Extract the (x, y) coordinate from the center of the cell holding the provided text.  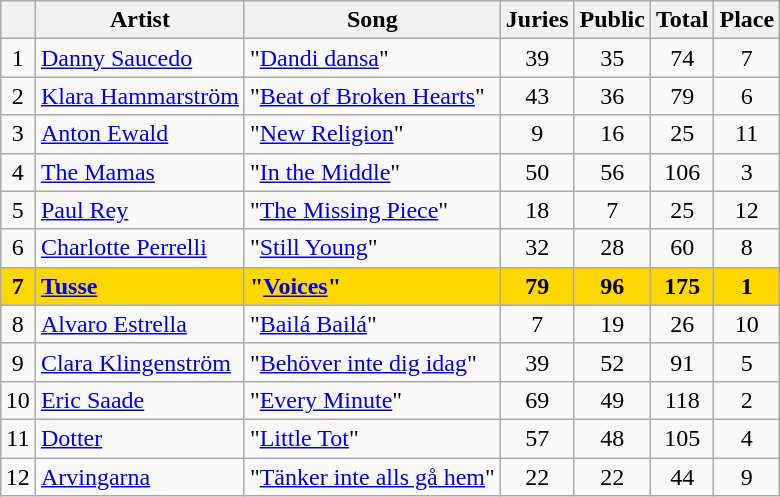
"New Religion" (372, 134)
Anton Ewald (140, 134)
35 (612, 58)
118 (682, 400)
Arvingarna (140, 477)
50 (537, 172)
16 (612, 134)
175 (682, 286)
43 (537, 96)
56 (612, 172)
106 (682, 172)
26 (682, 324)
"Every Minute" (372, 400)
"Dandi dansa" (372, 58)
91 (682, 362)
Juries (537, 20)
105 (682, 438)
Place (747, 20)
49 (612, 400)
"Behöver inte dig idag" (372, 362)
"The Missing Piece" (372, 210)
52 (612, 362)
"In the Middle" (372, 172)
Public (612, 20)
19 (612, 324)
"Little Tot" (372, 438)
Clara Klingenström (140, 362)
"Still Young" (372, 248)
Dotter (140, 438)
96 (612, 286)
57 (537, 438)
"Beat of Broken Hearts" (372, 96)
Danny Saucedo (140, 58)
36 (612, 96)
Artist (140, 20)
"Bailá Bailá" (372, 324)
Tusse (140, 286)
Eric Saade (140, 400)
Charlotte Perrelli (140, 248)
69 (537, 400)
18 (537, 210)
44 (682, 477)
Song (372, 20)
"Voices" (372, 286)
28 (612, 248)
"Tänker inte alls gå hem" (372, 477)
74 (682, 58)
The Mamas (140, 172)
60 (682, 248)
Paul Rey (140, 210)
Klara Hammarström (140, 96)
Alvaro Estrella (140, 324)
32 (537, 248)
48 (612, 438)
Total (682, 20)
